Search for the cell housing the specified text and yield its [x, y] center coordinate. 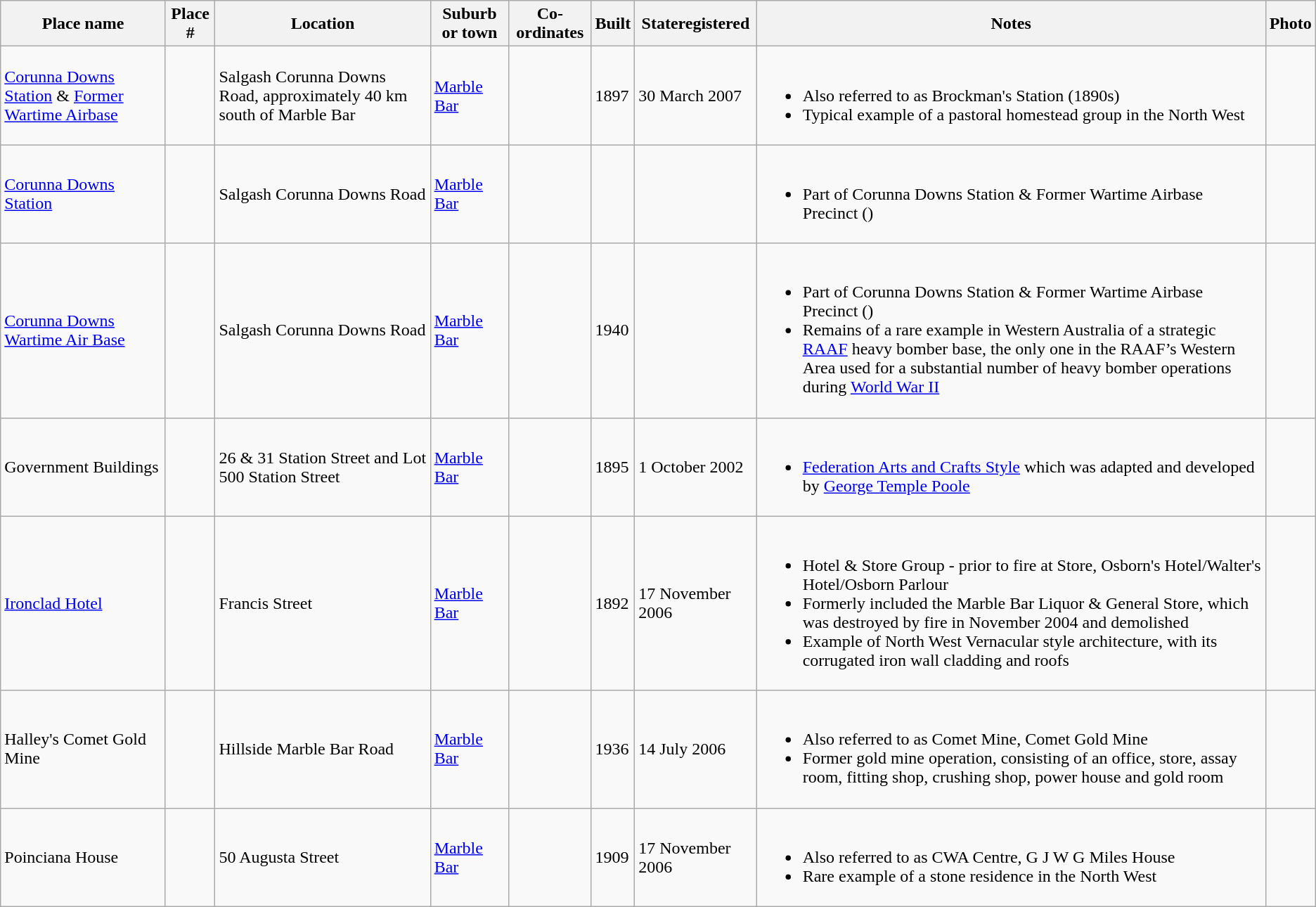
Federation Arts and Crafts Style which was adapted and developed by George Temple Poole [1011, 467]
Hillside Marble Bar Road [323, 750]
Co-ordinates [550, 24]
Ironclad Hotel [83, 603]
Place # [190, 24]
1897 [613, 96]
Stateregistered [696, 24]
1892 [613, 603]
1909 [613, 857]
Francis Street [323, 603]
Halley's Comet Gold Mine [83, 750]
Corunna Downs Station & Former Wartime Airbase [83, 96]
Salgash Corunna Downs Road, approximately 40 km south of Marble Bar [323, 96]
26 & 31 Station Street and Lot 500 Station Street [323, 467]
Location [323, 24]
Poinciana House [83, 857]
1 October 2002 [696, 467]
Built [613, 24]
Also referred to as CWA Centre, G J W G Miles HouseRare example of a stone residence in the North West [1011, 857]
1895 [613, 467]
1940 [613, 330]
Part of Corunna Downs Station & Former Wartime Airbase Precinct () [1011, 194]
14 July 2006 [696, 750]
Suburb or town [470, 24]
50 Augusta Street [323, 857]
Place name [83, 24]
Corunna Downs Wartime Air Base [83, 330]
Notes [1011, 24]
Government Buildings [83, 467]
1936 [613, 750]
Also referred to as Brockman's Station (1890s)Typical example of a pastoral homestead group in the North West [1011, 96]
Photo [1291, 24]
30 March 2007 [696, 96]
Corunna Downs Station [83, 194]
